Detect which cell encompasses the target text, then output its [X, Y] center coordinate. 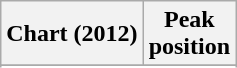
Chart (2012) [72, 34]
Peakposition [189, 34]
